Determine the [x, y] coordinate at the center of the cell enclosing the given text.  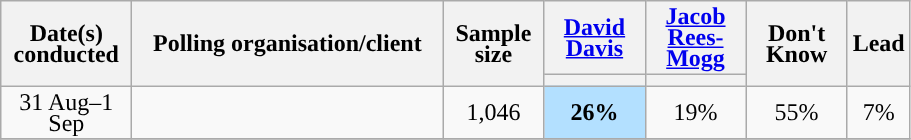
1,046 [494, 112]
55% [796, 112]
Polling organisation/client [288, 44]
Date(s)conducted [66, 44]
Lead [878, 44]
26% [594, 112]
7% [878, 112]
Jacob Rees-Mogg [696, 38]
19% [696, 112]
31 Aug–1 Sep [66, 112]
David Davis [594, 38]
Sample size [494, 44]
Don't Know [796, 44]
